Find where the given text appears and provide that cell's center as (X, Y) coordinate. 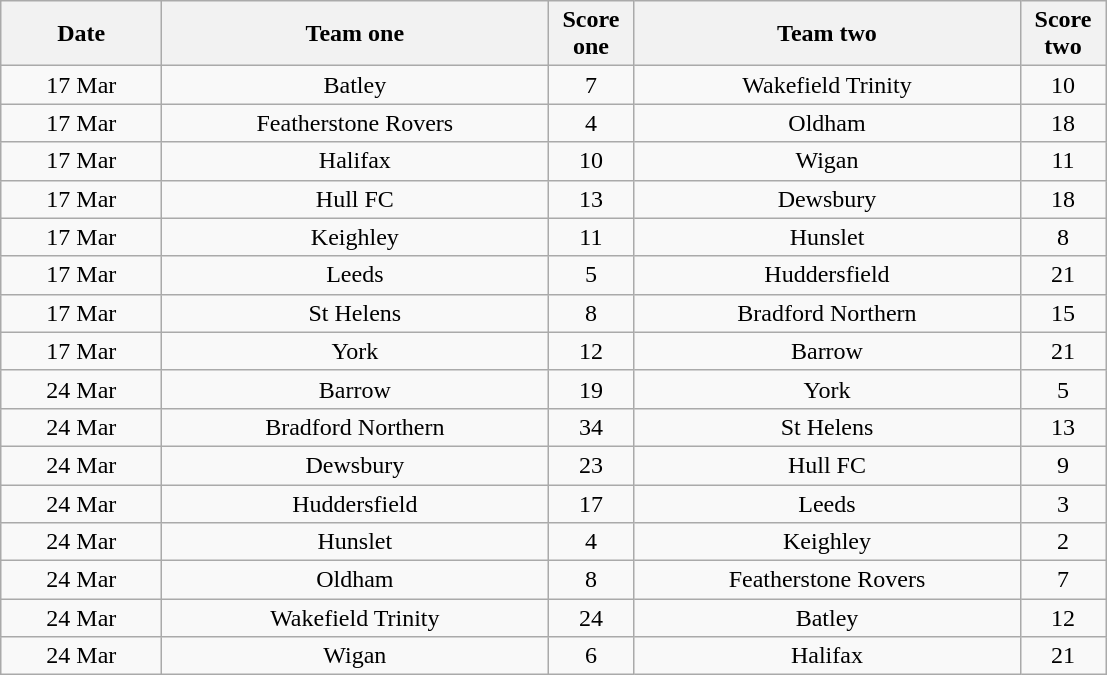
17 (591, 503)
Date (82, 34)
2 (1063, 542)
6 (591, 656)
15 (1063, 313)
3 (1063, 503)
9 (1063, 465)
24 (591, 618)
34 (591, 427)
Score one (591, 34)
Team one (355, 34)
19 (591, 389)
23 (591, 465)
Team two (827, 34)
Score two (1063, 34)
